Extract the (X, Y) coordinate from the center of the cell holding the provided text.  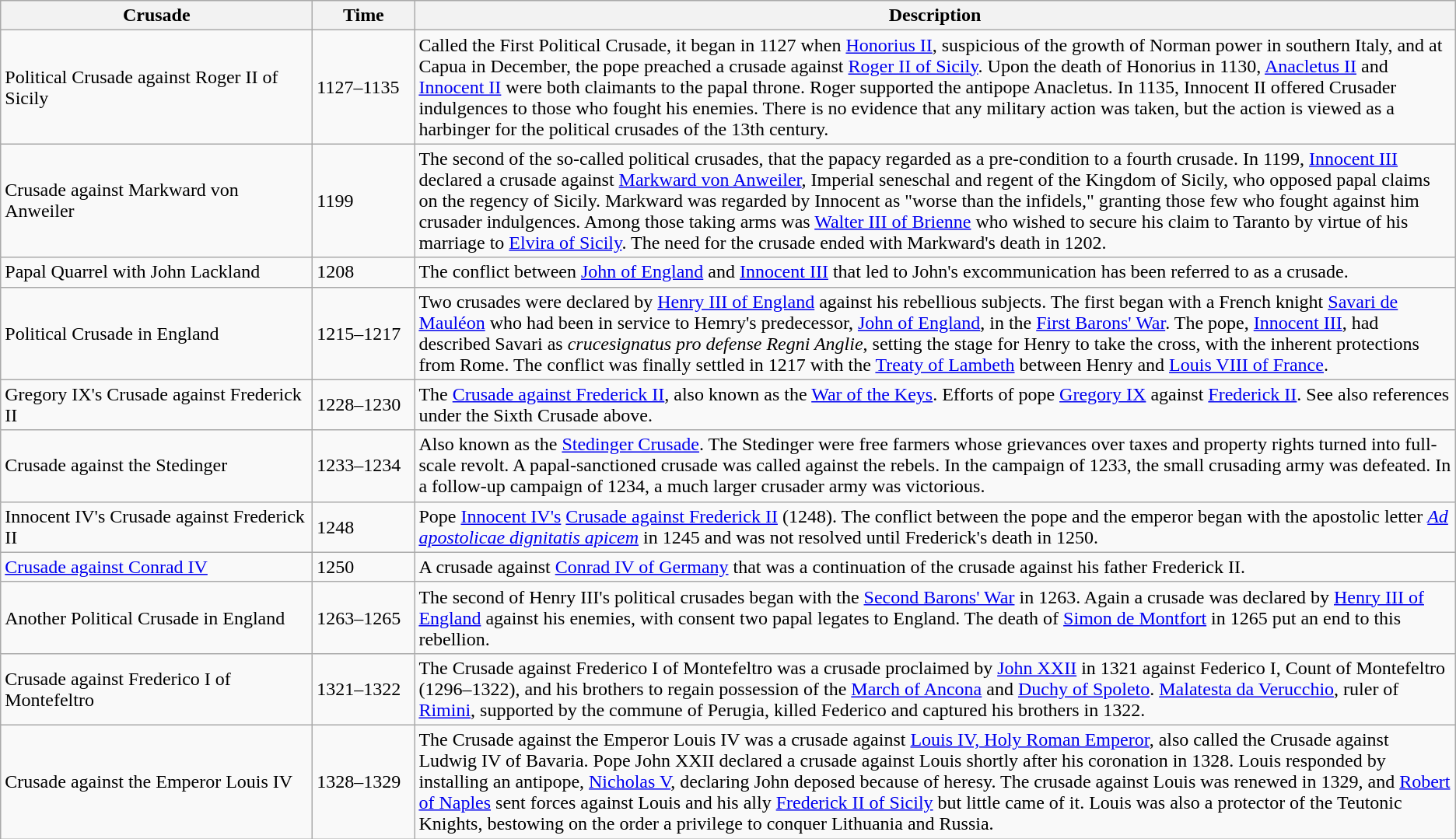
1208 (364, 272)
1263–1265 (364, 617)
1233–1234 (364, 466)
1248 (364, 527)
1328–1329 (364, 781)
Crusade against Markward von Anweiler (157, 201)
1321–1322 (364, 689)
Gregory IX's Crusade against Frederick II (157, 404)
The conflict between John of England and Innocent III that led to John's excommunication has been referred to as a crusade. (935, 272)
A crusade against Conrad IV of Germany that was a continuation of the crusade against his father Frederick II. (935, 567)
Crusade (157, 16)
1250 (364, 567)
Crusade against the Emperor Louis IV (157, 781)
1228–1230 (364, 404)
Description (935, 16)
Innocent IV's Crusade against Frederick II (157, 527)
Another Political Crusade in England (157, 617)
1199 (364, 201)
1127–1135 (364, 87)
Papal Quarrel with John Lackland (157, 272)
Crusade against Conrad IV (157, 567)
Time (364, 16)
Political Crusade in England (157, 333)
Crusade against the Stedinger (157, 466)
Political Crusade against Roger II of Sicily (157, 87)
1215–1217 (364, 333)
Crusade against Frederico I of Montefeltro (157, 689)
